Return the [x, y] coordinate for the center point of the cell that contains the specified text.  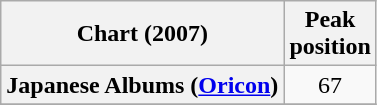
67 [330, 85]
Chart (2007) [142, 34]
Japanese Albums (Oricon) [142, 85]
Peakposition [330, 34]
